For the text-containing cell, return its midpoint in (x, y) coordinate format. 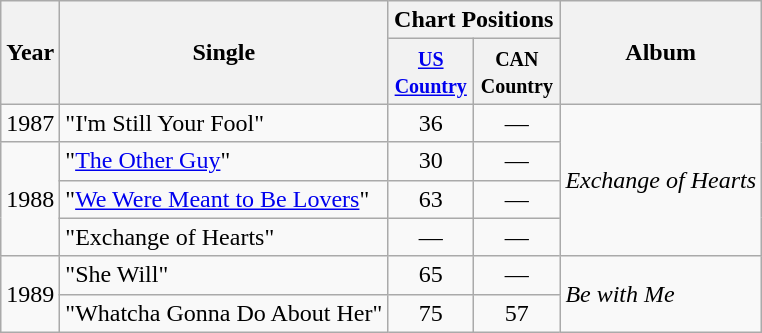
"She Will" (224, 275)
57 (517, 313)
Album (661, 52)
"We Were Meant to Be Lovers" (224, 199)
Single (224, 52)
Chart Positions (474, 20)
Be with Me (661, 294)
CAN Country (517, 72)
65 (431, 275)
1987 (30, 123)
1988 (30, 199)
Exchange of Hearts (661, 180)
"I'm Still Your Fool" (224, 123)
36 (431, 123)
1989 (30, 294)
Year (30, 52)
"Whatcha Gonna Do About Her" (224, 313)
30 (431, 161)
63 (431, 199)
US Country (431, 72)
75 (431, 313)
"Exchange of Hearts" (224, 237)
"The Other Guy" (224, 161)
